Return [x, y] of the center of cell containing provided text 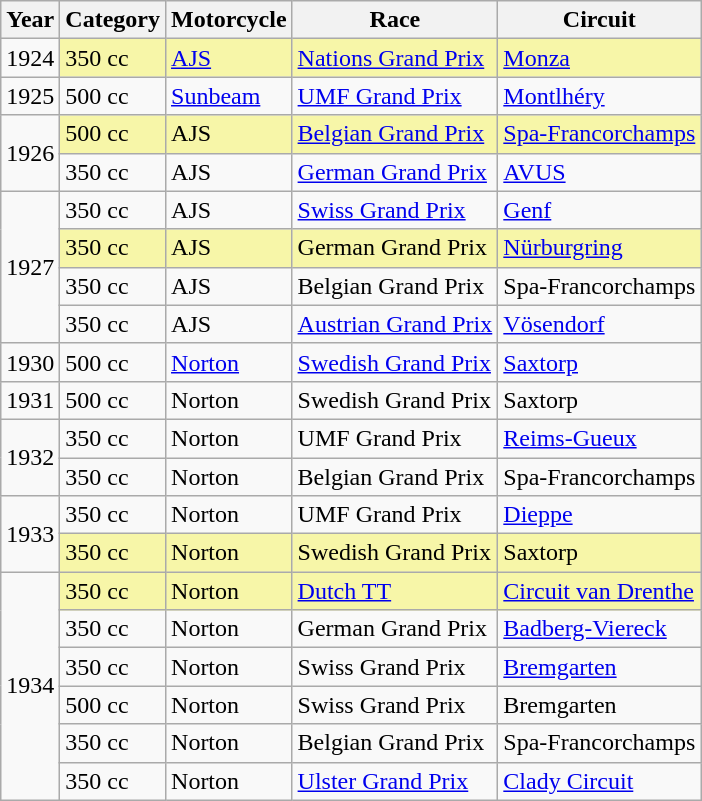
Badberg-Viereck [600, 629]
1930 [30, 362]
Category [113, 20]
1932 [30, 457]
Clady Circuit [600, 781]
AVUS [600, 172]
Austrian Grand Prix [395, 324]
Race [395, 20]
Motorcycle [230, 20]
Sunbeam [230, 96]
Vösendorf [600, 324]
Monza [600, 58]
1924 [30, 58]
Ulster Grand Prix [395, 781]
Circuit van Drenthe [600, 591]
1931 [30, 400]
1933 [30, 534]
1926 [30, 153]
Year [30, 20]
1934 [30, 686]
Dieppe [600, 515]
Reims-Gueux [600, 438]
1925 [30, 96]
Nations Grand Prix [395, 58]
Nürburgring [600, 248]
1927 [30, 267]
Montlhéry [600, 96]
Dutch TT [395, 591]
Genf [600, 210]
Circuit [600, 20]
